From the cell containing the given text, extract its center point as (x, y) coordinate. 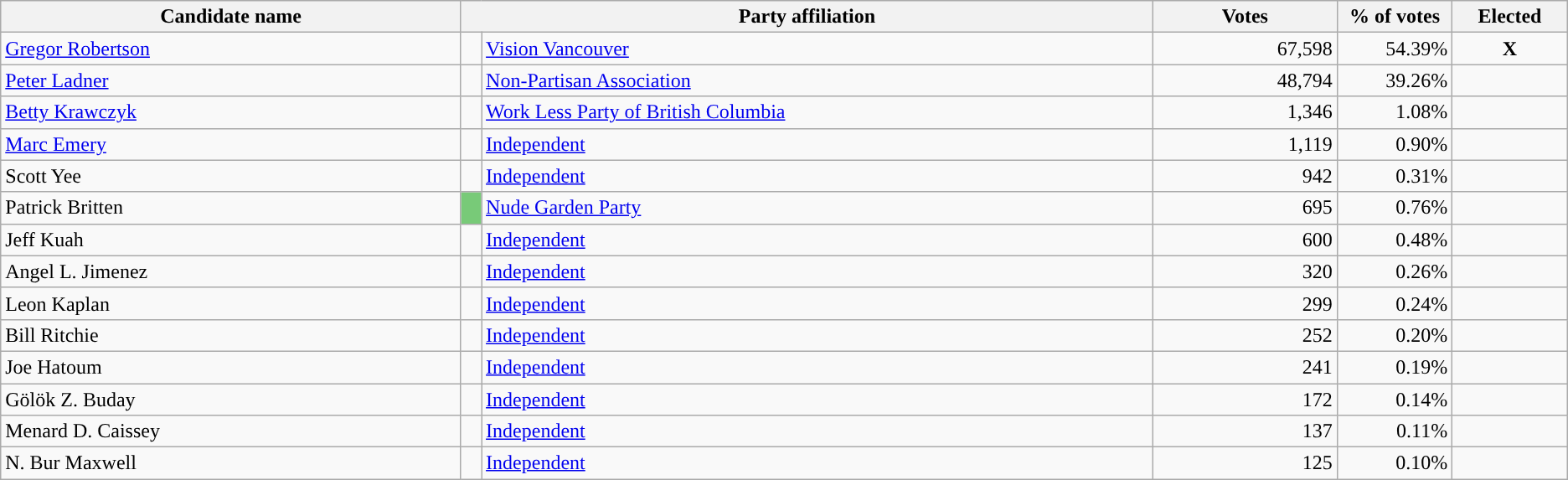
1,119 (1245, 144)
125 (1245, 463)
0.31% (1394, 176)
Vision Vancouver (818, 49)
0.76% (1394, 208)
299 (1245, 303)
0.24% (1394, 303)
320 (1245, 271)
241 (1245, 367)
N. Bur Maxwell (231, 463)
1.08% (1394, 112)
67,598 (1245, 49)
Nude Garden Party (818, 208)
0.11% (1394, 431)
1,346 (1245, 112)
Jeff Kuah (231, 240)
Patrick Britten (231, 208)
0.90% (1394, 144)
Bill Ritchie (231, 335)
39.26% (1394, 80)
Scott Yee (231, 176)
Gölök Z. Buday (231, 400)
0.10% (1394, 463)
X (1510, 49)
48,794 (1245, 80)
Menard D. Caissey (231, 431)
600 (1245, 240)
Gregor Robertson (231, 49)
Marc Emery (231, 144)
% of votes (1394, 17)
Joe Hatoum (231, 367)
0.14% (1394, 400)
252 (1245, 335)
Leon Kaplan (231, 303)
0.48% (1394, 240)
0.26% (1394, 271)
Peter Ladner (231, 80)
137 (1245, 431)
Candidate name (231, 17)
Angel L. Jimenez (231, 271)
0.19% (1394, 367)
Votes (1245, 17)
Betty Krawczyk (231, 112)
942 (1245, 176)
0.20% (1394, 335)
Party affiliation (807, 17)
172 (1245, 400)
Work Less Party of British Columbia (818, 112)
Non-Partisan Association (818, 80)
54.39% (1394, 49)
Elected (1510, 17)
695 (1245, 208)
